Capture the cell that displays the provided text and extract its (X, Y) central coordinate. 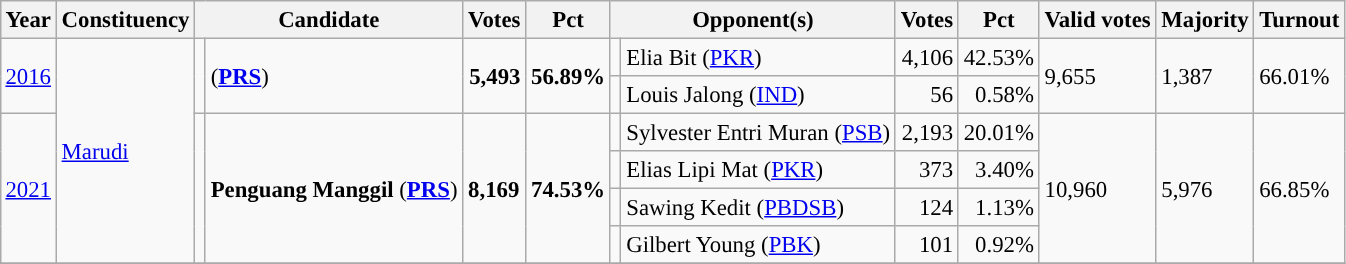
1,387 (1205, 76)
66.01% (1300, 76)
5,976 (1205, 189)
Year (28, 20)
74.53% (568, 189)
56 (926, 95)
124 (926, 208)
Sylvester Entri Muran (PSB) (758, 133)
2,193 (926, 133)
2016 (28, 76)
Valid votes (1098, 20)
Constituency (125, 20)
2021 (28, 189)
1.13% (998, 208)
Louis Jalong (IND) (758, 95)
5,493 (494, 76)
Turnout (1300, 20)
0.58% (998, 95)
56.89% (568, 76)
Opponent(s) (752, 20)
Candidate (329, 20)
4,106 (926, 57)
Sawing Kedit (PBDSB) (758, 208)
9,655 (1098, 76)
Penguang Manggil (PRS) (334, 189)
Elia Bit (PKR) (758, 57)
Majority (1205, 20)
101 (926, 245)
Elias Lipi Mat (PKR) (758, 170)
42.53% (998, 57)
0.92% (998, 245)
66.85% (1300, 189)
8,169 (494, 189)
Marudi (125, 151)
10,960 (1098, 189)
373 (926, 170)
(PRS) (334, 76)
Gilbert Young (PBK) (758, 245)
3.40% (998, 170)
20.01% (998, 133)
